Output the (x, y) coordinate of the center of the cell containing the given text.  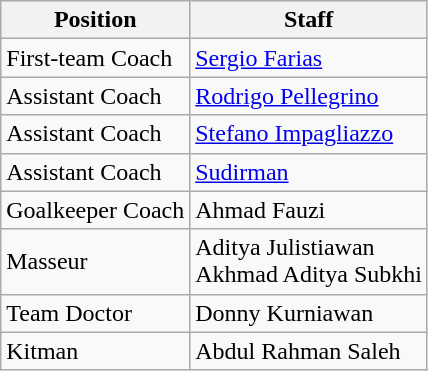
Team Doctor (96, 313)
Stefano Impagliazzo (309, 134)
Kitman (96, 351)
Sergio Farias (309, 58)
Aditya Julistiawan Akhmad Aditya Subkhi (309, 262)
Abdul Rahman Saleh (309, 351)
Staff (309, 20)
Donny Kurniawan (309, 313)
First-team Coach (96, 58)
Ahmad Fauzi (309, 210)
Sudirman (309, 172)
Masseur (96, 262)
Rodrigo Pellegrino (309, 96)
Goalkeeper Coach (96, 210)
Position (96, 20)
